Output the [X, Y] coordinate of the center of the cell containing the given text.  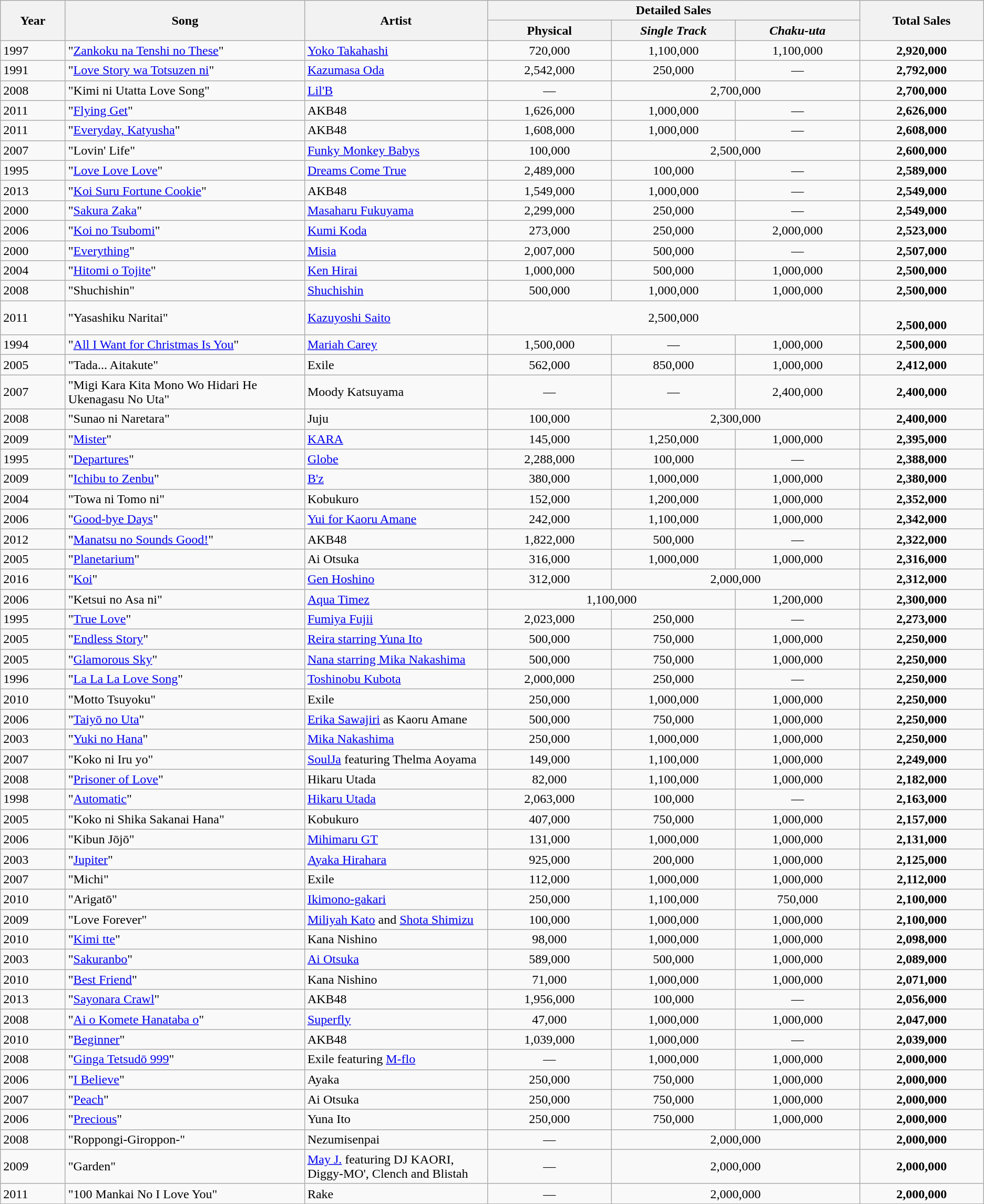
2,273,000 [921, 619]
"100 Mankai No I Love You" [185, 1193]
98,000 [549, 940]
47,000 [549, 1019]
Shuchishin [396, 291]
"Love Love Love" [185, 170]
"Precious" [185, 1119]
"Koi Suru Fortune Cookie" [185, 190]
2,589,000 [921, 170]
"Sakura Zaka" [185, 210]
Detailed Sales [673, 11]
Kazuyoshi Saito [396, 318]
2016 [33, 579]
2,163,000 [921, 799]
"Yuki no Hana" [185, 739]
2,388,000 [921, 459]
1,608,000 [549, 130]
2,523,000 [921, 230]
"Best Friend" [185, 979]
Nana starring Mika Nakashima [396, 659]
312,000 [549, 579]
"Michi" [185, 879]
1991 [33, 70]
Ken Hirai [396, 271]
"Migi Kara Kita Mono Wo Hidari He Ukenagasu No Uta" [185, 392]
Kumi Koda [396, 230]
Funky Monkey Babys [396, 150]
1996 [33, 679]
1,500,000 [549, 345]
Lil'B [396, 90]
112,000 [549, 879]
KARA [396, 439]
"Kimi tte" [185, 940]
"Planetarium" [185, 559]
May J. featuring DJ KAORI, Diggy-MO', Clench and Blistah [396, 1166]
"Arigatō" [185, 899]
2,047,000 [921, 1019]
Miliyah Kato and Shota Shimizu [396, 920]
2,182,000 [921, 779]
Gen Hoshino [396, 579]
1,956,000 [549, 999]
"Everything" [185, 251]
Reira starring Yuna Ito [396, 639]
1,822,000 [549, 539]
149,000 [549, 759]
2,342,000 [921, 519]
925,000 [549, 859]
"Yasashiku Naritai" [185, 318]
"Departures" [185, 459]
2,322,000 [921, 539]
"Manatsu no Sounds Good!" [185, 539]
2012 [33, 539]
"Flying Get" [185, 110]
589,000 [549, 960]
Masaharu Fukuyama [396, 210]
1998 [33, 799]
Ayaka [396, 1079]
Aqua Timez [396, 599]
"Sunao ni Naretara" [185, 419]
Yuna Ito [396, 1119]
200,000 [673, 859]
1,039,000 [549, 1039]
2,071,000 [921, 979]
"Endless Story" [185, 639]
"Koko ni Shika Sakanai Hana" [185, 819]
Yoko Takahashi [396, 50]
2,288,000 [549, 459]
316,000 [549, 559]
Moody Katsuyama [396, 392]
2,316,000 [921, 559]
2,007,000 [549, 251]
Rake [396, 1193]
Physical [549, 30]
"Kimi ni Utatta Love Song" [185, 90]
SoulJa featuring Thelma Aoyama [396, 759]
"Taiyō no Uta" [185, 719]
2,600,000 [921, 150]
"Ichibu to Zenbu" [185, 479]
1,549,000 [549, 190]
"Automatic" [185, 799]
407,000 [549, 819]
"Ginga Tetsudō 999" [185, 1059]
Yui for Kaoru Amane [396, 519]
2,412,000 [921, 365]
2,131,000 [921, 839]
2,098,000 [921, 940]
2,089,000 [921, 960]
"Jupiter" [185, 859]
1994 [33, 345]
"Kibun Jōjō" [185, 839]
2,380,000 [921, 479]
Kazumasa Oda [396, 70]
"All I Want for Christmas Is You" [185, 345]
"Zankoku na Tenshi no These" [185, 50]
Song [185, 21]
131,000 [549, 839]
Year [33, 21]
"Lovin' Life" [185, 150]
2,352,000 [921, 499]
145,000 [549, 439]
"Sakuranbo" [185, 960]
2,608,000 [921, 130]
1,250,000 [673, 439]
"Shuchishin" [185, 291]
2,507,000 [921, 251]
"Beginner" [185, 1039]
Juju [396, 419]
273,000 [549, 230]
"Towa ni Tomo ni" [185, 499]
2,312,000 [921, 579]
2,125,000 [921, 859]
Globe [396, 459]
Mika Nakashima [396, 739]
Mihimaru GT [396, 839]
71,000 [549, 979]
Chaku-uta [797, 30]
1997 [33, 50]
2,920,000 [921, 50]
Nezumisenpai [396, 1139]
"Koi" [185, 579]
2,063,000 [549, 799]
2,542,000 [549, 70]
720,000 [549, 50]
"Sayonara Crawl" [185, 999]
Ayaka Hirahara [396, 859]
Misia [396, 251]
Toshinobu Kubota [396, 679]
B'z [396, 479]
380,000 [549, 479]
152,000 [549, 499]
"Koi no Tsubomi" [185, 230]
562,000 [549, 365]
"I Believe" [185, 1079]
"Koko ni Iru yo" [185, 759]
"Prisoner of Love" [185, 779]
"La La La Love Song" [185, 679]
Dreams Come True [396, 170]
850,000 [673, 365]
Fumiya Fujii [396, 619]
2,299,000 [549, 210]
Artist [396, 21]
Erika Sawajiri as Kaoru Amane [396, 719]
"Love Forever" [185, 920]
Superfly [396, 1019]
2,249,000 [921, 759]
Ikimono-gakari [396, 899]
"Glamorous Sky" [185, 659]
"Love Story wa Totsuzen ni" [185, 70]
"Peach" [185, 1099]
"Good-bye Days" [185, 519]
2,023,000 [549, 619]
2,056,000 [921, 999]
"Ketsui no Asa ni" [185, 599]
"Roppongi-Giroppon-" [185, 1139]
"Tada... Aitakute" [185, 365]
2,626,000 [921, 110]
2,039,000 [921, 1039]
242,000 [549, 519]
2,157,000 [921, 819]
"Motto Tsuyoku" [185, 699]
Exile featuring M-flo [396, 1059]
Mariah Carey [396, 345]
2,112,000 [921, 879]
82,000 [549, 779]
"Everyday, Katyusha" [185, 130]
"Garden" [185, 1166]
Single Track [673, 30]
2,489,000 [549, 170]
"True Love" [185, 619]
Total Sales [921, 21]
"Ai o Komete Hanataba o" [185, 1019]
2,792,000 [921, 70]
"Mister" [185, 439]
2,395,000 [921, 439]
"Hitomi o Tojite" [185, 271]
1,626,000 [549, 110]
